Detect which cell encompasses the target text, then output its (x, y) center coordinate. 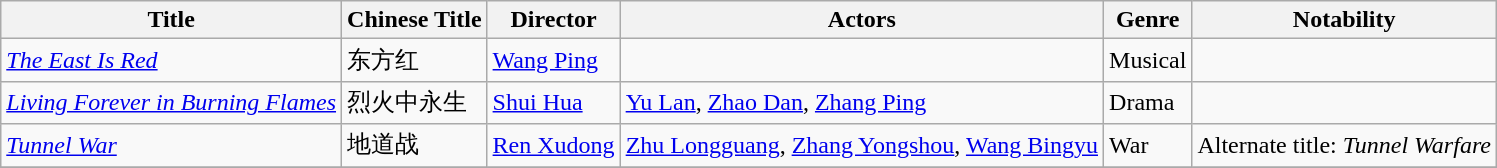
Notability (1344, 20)
Ren Xudong (554, 146)
Tunnel War (172, 146)
War (1148, 146)
Genre (1148, 20)
Chinese Title (415, 20)
Alternate title: Tunnel Warfare (1344, 146)
烈火中永生 (415, 102)
Wang Ping (554, 60)
东方红 (415, 60)
Yu Lan, Zhao Dan, Zhang Ping (862, 102)
Living Forever in Burning Flames (172, 102)
Drama (1148, 102)
Title (172, 20)
地道战 (415, 146)
The East Is Red (172, 60)
Musical (1148, 60)
Zhu Longguang, Zhang Yongshou, Wang Bingyu (862, 146)
Actors (862, 20)
Director (554, 20)
Shui Hua (554, 102)
